Capture the cell that displays the provided text and extract its [x, y] central coordinate. 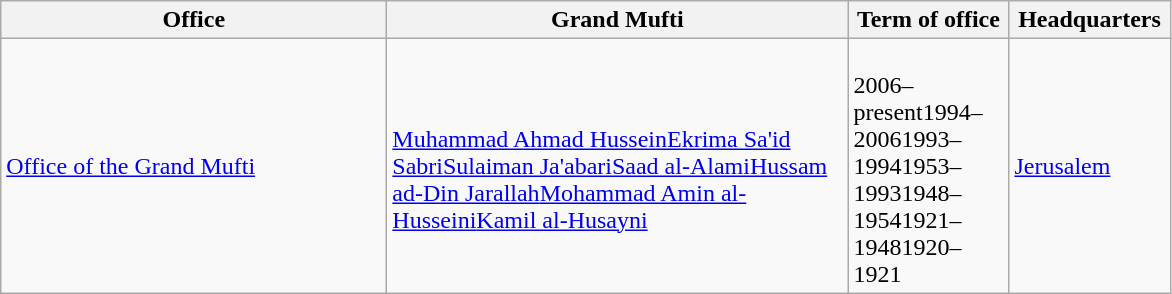
Headquarters [1090, 20]
Office of the Grand Mufti [194, 166]
Term of office [928, 20]
Muhammad Ahmad HusseinEkrima Sa'id SabriSulaiman Ja'abariSaad al-AlamiHussam ad-Din JarallahMohammad Amin al-HusseiniKamil al-Husayni [618, 166]
Jerusalem [1090, 166]
2006–present1994–20061993–19941953–19931948–19541921–19481920–1921 [928, 166]
Grand Mufti [618, 20]
Office [194, 20]
